Output the [X, Y] coordinate of the center of the cell containing the given text.  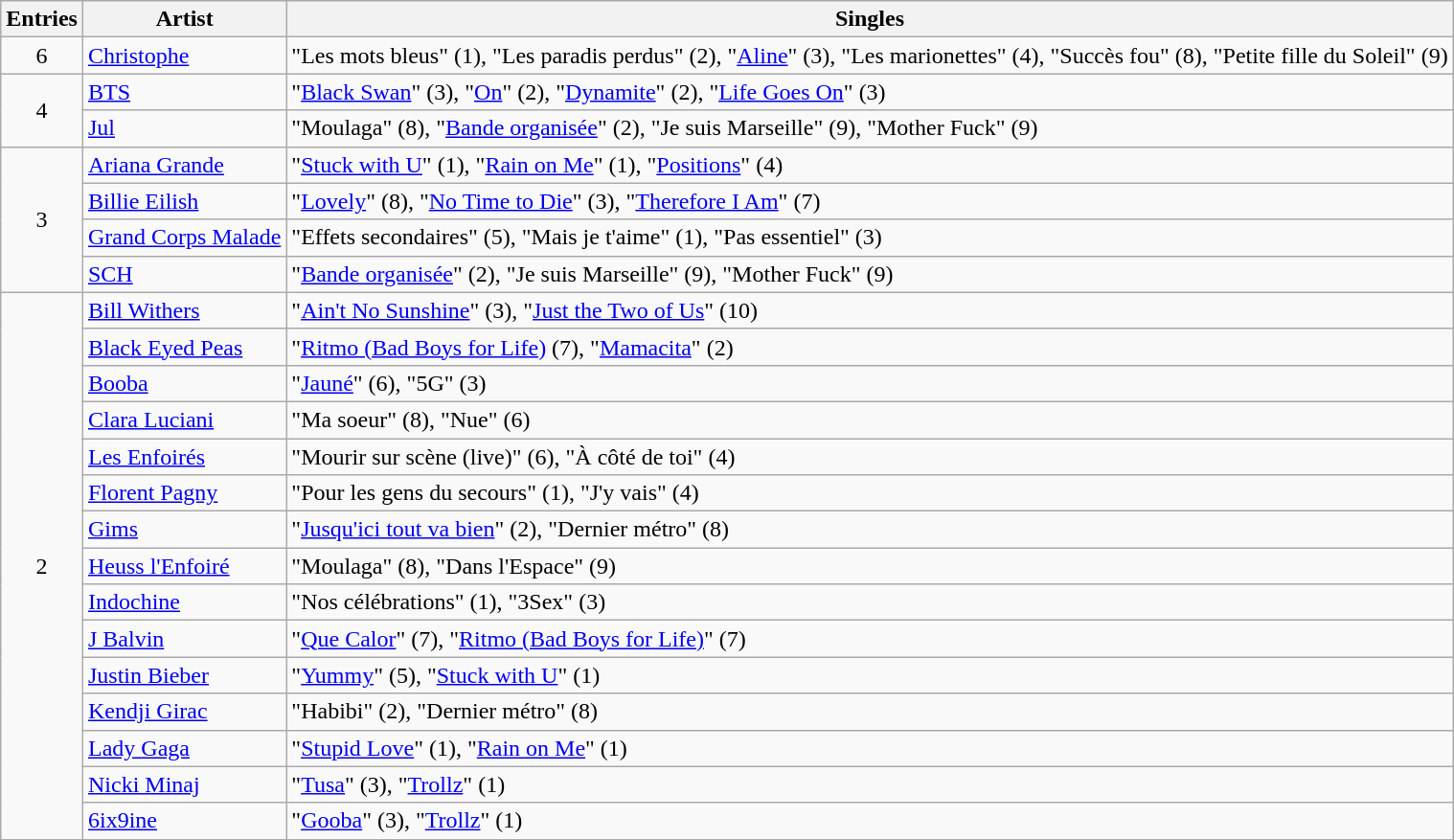
Kendji Girac [184, 712]
6 [42, 56]
Black Eyed Peas [184, 347]
"Yummy" (5), "Stuck with U" (1) [870, 675]
"Ma soeur" (8), "Nue" (6) [870, 420]
Singles [870, 19]
Gims [184, 530]
"Jauné" (6), "5G" (3) [870, 383]
Booba [184, 383]
"Les mots bleus" (1), "Les paradis perdus" (2), "Aline" (3), "Les marionettes" (4), "Succès fou" (8), "Petite fille du Soleil" (9) [870, 56]
Justin Bieber [184, 675]
J Balvin [184, 639]
4 [42, 110]
Lady Gaga [184, 748]
Bill Withers [184, 310]
Indochine [184, 602]
3 [42, 219]
Artist [184, 19]
6ix9ine [184, 821]
"Black Swan" (3), "On" (2), "Dynamite" (2), "Life Goes On" (3) [870, 92]
"Lovely" (8), "No Time to Die" (3), "Therefore I Am" (7) [870, 201]
Heuss l'Enfoiré [184, 566]
BTS [184, 92]
"Que Calor" (7), "Ritmo (Bad Boys for Life)" (7) [870, 639]
"Ain't No Sunshine" (3), "Just the Two of Us" (10) [870, 310]
"Habibi" (2), "Dernier métro" (8) [870, 712]
"Moulaga" (8), "Bande organisée" (2), "Je suis Marseille" (9), "Mother Fuck" (9) [870, 128]
Florent Pagny [184, 493]
Clara Luciani [184, 420]
"Mourir sur scène (live)" (6), "À côté de toi" (4) [870, 457]
Entries [42, 19]
Christophe [184, 56]
2 [42, 565]
"Moulaga" (8), "Dans l'Espace" (9) [870, 566]
"Stuck with U" (1), "Rain on Me" (1), "Positions" (4) [870, 165]
"Nos célébrations" (1), "3Sex" (3) [870, 602]
"Ritmo (Bad Boys for Life) (7), "Mamacita" (2) [870, 347]
"Effets secondaires" (5), "Mais je t'aime" (1), "Pas essentiel" (3) [870, 238]
"Stupid Love" (1), "Rain on Me" (1) [870, 748]
"Jusqu'ici tout va bien" (2), "Dernier métro" (8) [870, 530]
Ariana Grande [184, 165]
Jul [184, 128]
Grand Corps Malade [184, 238]
SCH [184, 274]
"Pour les gens du secours" (1), "J'y vais" (4) [870, 493]
"Bande organisée" (2), "Je suis Marseille" (9), "Mother Fuck" (9) [870, 274]
Nicki Minaj [184, 784]
"Gooba" (3), "Trollz" (1) [870, 821]
Les Enfoirés [184, 457]
Billie Eilish [184, 201]
"Tusa" (3), "Trollz" (1) [870, 784]
